Identify which cell holds the provided text, then report its (x, y) central coordinate. 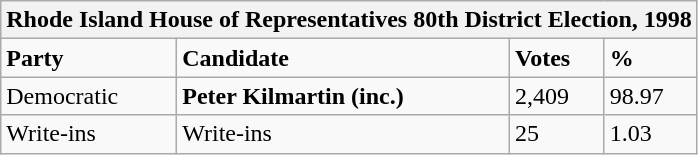
% (650, 58)
Democratic (89, 96)
Rhode Island House of Representatives 80th District Election, 1998 (350, 20)
1.03 (650, 134)
98.97 (650, 96)
Party (89, 58)
Peter Kilmartin (inc.) (344, 96)
25 (558, 134)
2,409 (558, 96)
Votes (558, 58)
Candidate (344, 58)
